Extract the (x, y) coordinate from the center of the cell holding the provided text.  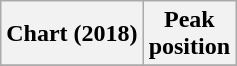
Peak position (189, 34)
Chart (2018) (72, 34)
